Return the (X, Y) coordinate for the center point of the cell that contains the specified text.  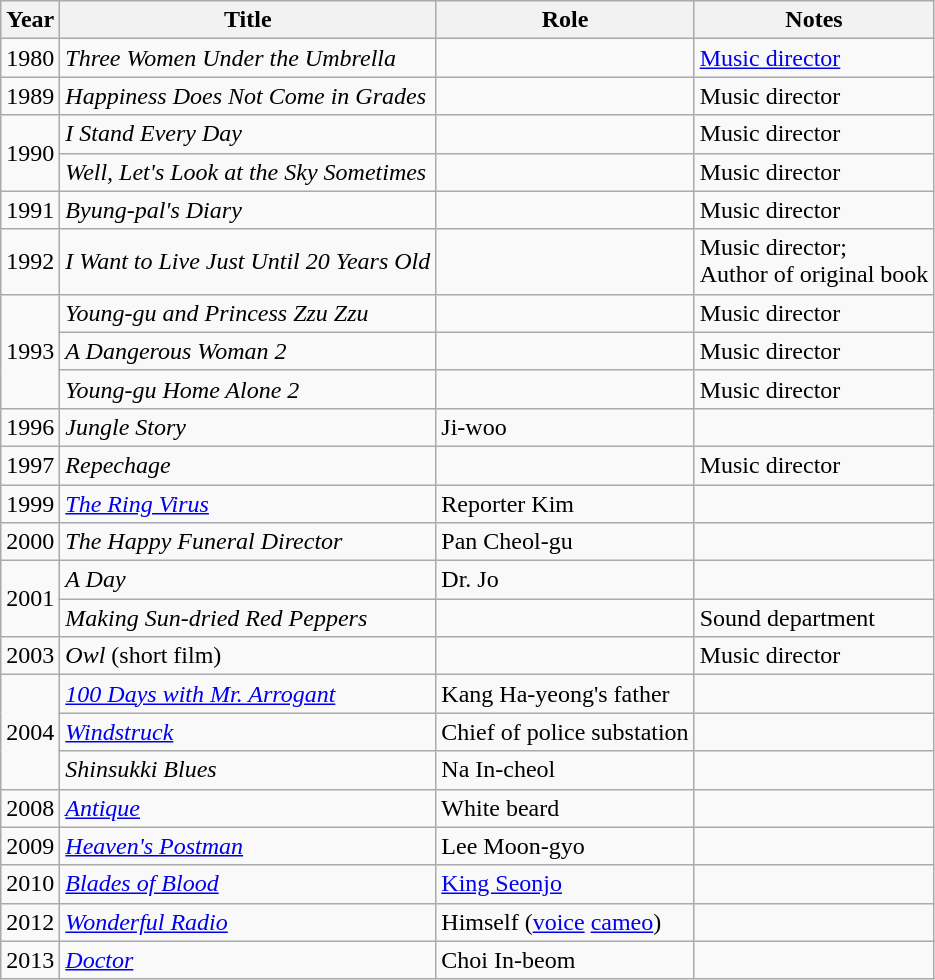
Reporter Kim (565, 503)
Year (30, 20)
A Dangerous Woman 2 (248, 351)
2001 (30, 599)
Choi In-beom (565, 960)
Wonderful Radio (248, 922)
Doctor (248, 960)
Three Women Under the Umbrella (248, 58)
Sound department (814, 618)
2000 (30, 542)
2008 (30, 808)
Dr. Jo (565, 580)
Young-gu Home Alone 2 (248, 389)
Happiness Does Not Come in Grades (248, 96)
Antique (248, 808)
1989 (30, 96)
Kang Ha-yeong's father (565, 694)
A Day (248, 580)
Title (248, 20)
2009 (30, 846)
Owl (short film) (248, 656)
1996 (30, 427)
Na In-cheol (565, 770)
Pan Cheol-gu (565, 542)
Notes (814, 20)
Himself (voice cameo) (565, 922)
Role (565, 20)
Windstruck (248, 732)
Music director; Author of original book (814, 262)
Lee Moon-gyo (565, 846)
2012 (30, 922)
I Stand Every Day (248, 134)
Heaven's Postman (248, 846)
Jungle Story (248, 427)
Blades of Blood (248, 884)
1992 (30, 262)
1999 (30, 503)
2013 (30, 960)
Shinsukki Blues (248, 770)
Young-gu and Princess Zzu Zzu (248, 313)
I Want to Live Just Until 20 Years Old (248, 262)
Byung-pal's Diary (248, 210)
Well, Let's Look at the Sky Sometimes (248, 172)
Ji-woo (565, 427)
1997 (30, 465)
1980 (30, 58)
100 Days with Mr. Arrogant (248, 694)
1993 (30, 351)
2004 (30, 732)
White beard (565, 808)
1990 (30, 153)
The Happy Funeral Director (248, 542)
The Ring Virus (248, 503)
2010 (30, 884)
1991 (30, 210)
King Seonjo (565, 884)
Chief of police substation (565, 732)
2003 (30, 656)
Repechage (248, 465)
Making Sun-dried Red Peppers (248, 618)
